Pinpoint the cell where the given text exists, returning its (x, y) midpoint coordinate. 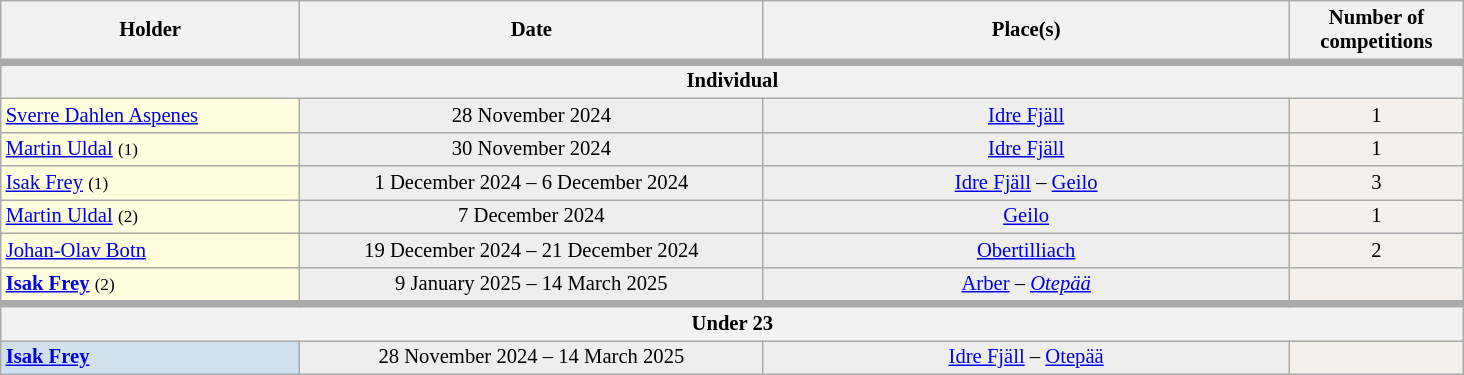
Number of competitions (1376, 30)
2 (1376, 250)
3 (1376, 183)
Martin Uldal (1) (150, 149)
19 December 2024 – 21 December 2024 (531, 250)
Idre Fjäll – Geilo (1026, 183)
Individual (732, 80)
28 November 2024 (531, 115)
Johan-Olav Botn (150, 250)
Place(s) (1026, 30)
Date (531, 30)
7 December 2024 (531, 216)
Geilo (1026, 216)
Isak Frey (1) (150, 183)
Holder (150, 30)
Arber – Otepää (1026, 286)
1 December 2024 – 6 December 2024 (531, 183)
Obertilliach (1026, 250)
Idre Fjäll – Otepää (1026, 357)
Isak Frey (150, 357)
30 November 2024 (531, 149)
9 January 2025 – 14 March 2025 (531, 286)
Isak Frey (2) (150, 286)
Under 23 (732, 322)
28 November 2024 – 14 March 2025 (531, 357)
Martin Uldal (2) (150, 216)
Sverre Dahlen Aspenes (150, 115)
